Return the [X, Y] coordinate for the center point of the cell that contains the specified text.  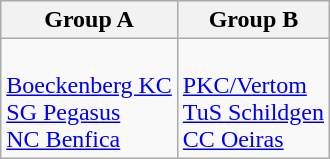
PKC/Vertom TuS Schildgen CC Oeiras [253, 98]
Group A [90, 20]
Boeckenberg KC SG Pegasus NC Benfica [90, 98]
Group B [253, 20]
